Provide the [x, y] coordinate of the cell's center where the given text is located.  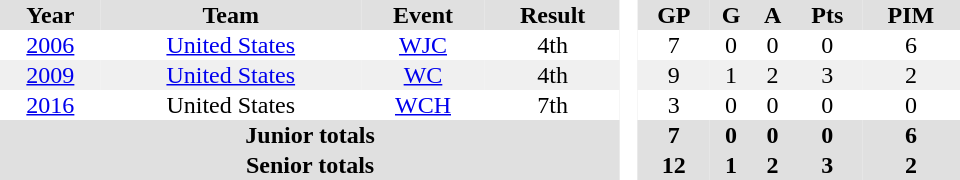
Year [50, 15]
Result [552, 15]
WCH [423, 105]
GP [674, 15]
PIM [911, 15]
9 [674, 75]
Team [231, 15]
2006 [50, 45]
12 [674, 165]
2009 [50, 75]
Pts [828, 15]
Junior totals [310, 135]
G [732, 15]
A [773, 15]
Senior totals [310, 165]
Event [423, 15]
7th [552, 105]
WC [423, 75]
2016 [50, 105]
WJC [423, 45]
